Return [x, y] of the center of cell containing provided text 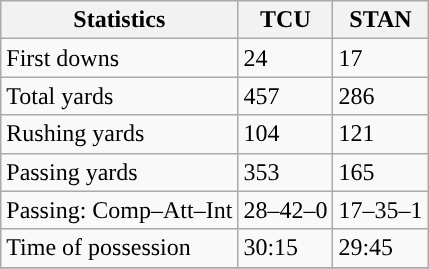
Passing: Comp–Att–Int [120, 210]
286 [380, 96]
353 [286, 172]
29:45 [380, 248]
104 [286, 134]
Total yards [120, 96]
Passing yards [120, 172]
Statistics [120, 20]
121 [380, 134]
Time of possession [120, 248]
First downs [120, 58]
17 [380, 58]
Rushing yards [120, 134]
STAN [380, 20]
24 [286, 58]
28–42–0 [286, 210]
30:15 [286, 248]
TCU [286, 20]
457 [286, 96]
17–35–1 [380, 210]
165 [380, 172]
